Search for the cell housing the specified text and yield its (X, Y) center coordinate. 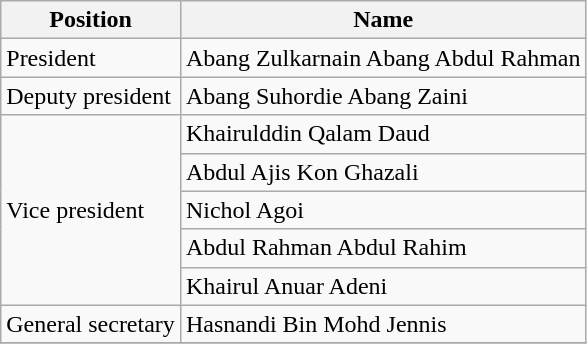
General secretary (91, 324)
Vice president (91, 210)
Hasnandi Bin Mohd Jennis (383, 324)
Abdul Ajis Kon Ghazali (383, 172)
Abang Suhordie Abang Zaini (383, 96)
Khairul Anuar Adeni (383, 286)
Position (91, 20)
Nichol Agoi (383, 210)
Name (383, 20)
Abdul Rahman Abdul Rahim (383, 248)
Abang Zulkarnain Abang Abdul Rahman (383, 58)
Deputy president (91, 96)
Khairulddin Qalam Daud (383, 134)
President (91, 58)
